Identify which cell holds the provided text, then report its [X, Y] central coordinate. 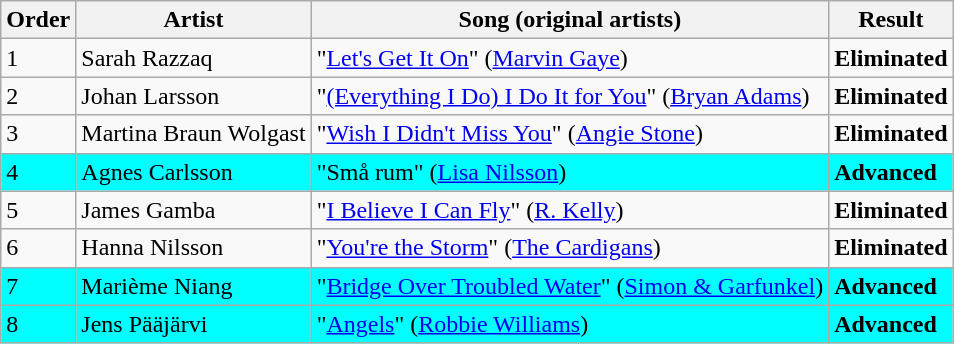
7 [38, 286]
4 [38, 172]
1 [38, 58]
"Angels" (Robbie Williams) [570, 324]
Martina Braun Wolgast [194, 134]
Artist [194, 20]
"Let's Get It On" (Marvin Gaye) [570, 58]
Result [891, 20]
"Små rum" (Lisa Nilsson) [570, 172]
"Bridge Over Troubled Water" (Simon & Garfunkel) [570, 286]
Marième Niang [194, 286]
6 [38, 248]
8 [38, 324]
Sarah Razzaq [194, 58]
"You're the Storm" (The Cardigans) [570, 248]
5 [38, 210]
Song (original artists) [570, 20]
2 [38, 96]
Jens Pääjärvi [194, 324]
James Gamba [194, 210]
"Wish I Didn't Miss You" (Angie Stone) [570, 134]
3 [38, 134]
"I Believe I Can Fly" (R. Kelly) [570, 210]
Agnes Carlsson [194, 172]
Johan Larsson [194, 96]
Order [38, 20]
Hanna Nilsson [194, 248]
"(Everything I Do) I Do It for You" (Bryan Adams) [570, 96]
